Search for the cell housing the specified text and yield its (X, Y) center coordinate. 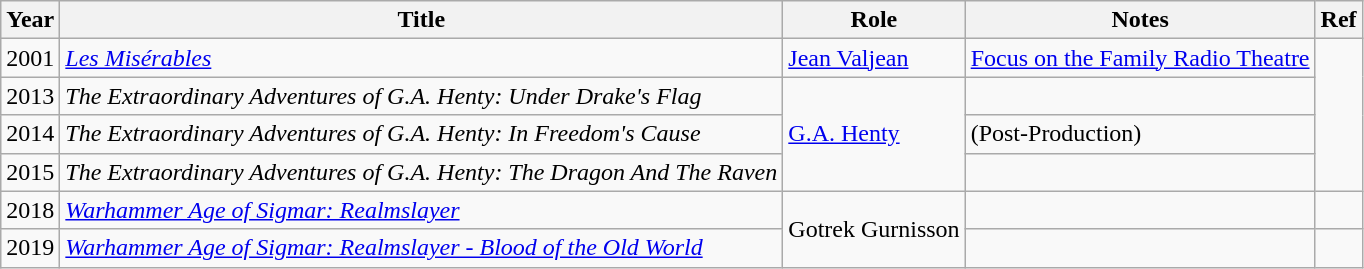
(Post-Production) (1140, 134)
Notes (1140, 20)
2001 (30, 58)
Warhammer Age of Sigmar: Realmslayer (422, 210)
G.A. Henty (874, 134)
Role (874, 20)
The Extraordinary Adventures of G.A. Henty: In Freedom's Cause (422, 134)
Warhammer Age of Sigmar: Realmslayer - Blood of the Old World (422, 248)
Jean Valjean (874, 58)
Year (30, 20)
Focus on the Family Radio Theatre (1140, 58)
Les Misérables (422, 58)
Title (422, 20)
The Extraordinary Adventures of G.A. Henty: Under Drake's Flag (422, 96)
2015 (30, 172)
2018 (30, 210)
2013 (30, 96)
Gotrek Gurnisson (874, 229)
Ref (1338, 20)
2014 (30, 134)
The Extraordinary Adventures of G.A. Henty: The Dragon And The Raven (422, 172)
2019 (30, 248)
